Detect which cell encompasses the target text, then output its [X, Y] center coordinate. 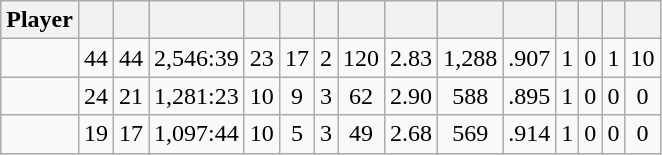
1,281:23 [197, 96]
1,288 [470, 58]
2,546:39 [197, 58]
24 [96, 96]
21 [132, 96]
9 [296, 96]
5 [296, 134]
62 [362, 96]
.914 [530, 134]
2.68 [412, 134]
Player [40, 20]
19 [96, 134]
2.83 [412, 58]
569 [470, 134]
23 [262, 58]
2.90 [412, 96]
588 [470, 96]
49 [362, 134]
.907 [530, 58]
2 [326, 58]
120 [362, 58]
.895 [530, 96]
1,097:44 [197, 134]
